Scan for the cell matching the given text and deliver its [X, Y] coordinate at center. 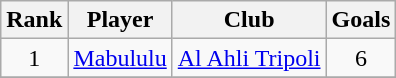
1 [34, 58]
Player [120, 20]
Al Ahli Tripoli [249, 58]
Rank [34, 20]
Club [249, 20]
Mabululu [120, 58]
6 [361, 58]
Goals [361, 20]
